Find where the given text appears and provide that cell's center as (X, Y) coordinate. 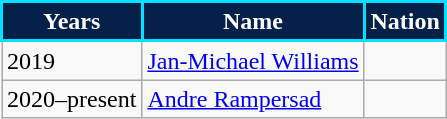
Andre Rampersad (253, 99)
2019 (72, 60)
Years (72, 22)
Jan-Michael Williams (253, 60)
Nation (405, 22)
Name (253, 22)
2020–present (72, 99)
